Return [X, Y] of the center of cell containing provided text 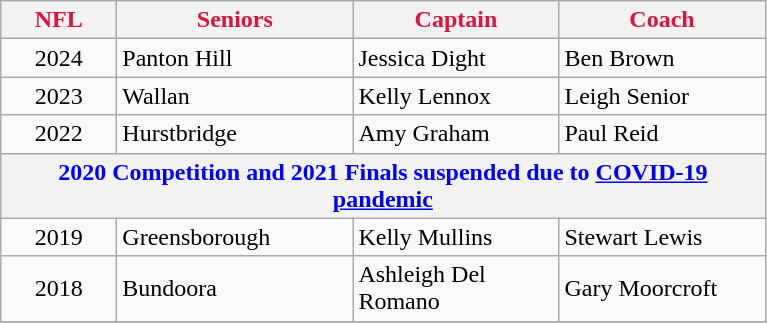
Paul Reid [662, 134]
Amy Graham [456, 134]
Wallan [235, 96]
NFL [59, 20]
Kelly Lennox [456, 96]
2020 Competition and 2021 Finals suspended due to COVID-19 pandemic [383, 186]
Captain [456, 20]
2022 [59, 134]
Bundoora [235, 288]
2024 [59, 58]
Ben Brown [662, 58]
Leigh Senior [662, 96]
Ashleigh Del Romano [456, 288]
Gary Moorcroft [662, 288]
Coach [662, 20]
Kelly Mullins [456, 237]
Greensborough [235, 237]
Hurstbridge [235, 134]
2023 [59, 96]
Seniors [235, 20]
Stewart Lewis [662, 237]
Jessica Dight [456, 58]
2018 [59, 288]
Panton Hill [235, 58]
2019 [59, 237]
